Return the (x, y) coordinate for the center point of the cell that contains the specified text.  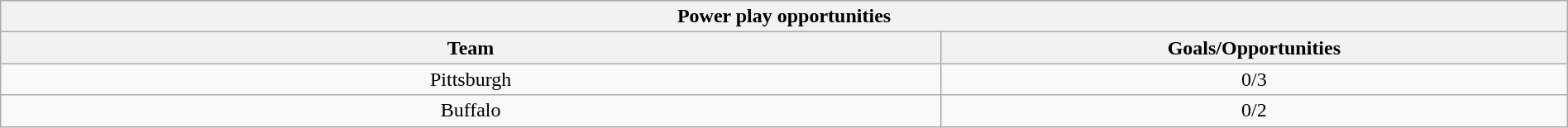
0/2 (1254, 111)
Team (471, 48)
Goals/Opportunities (1254, 48)
Power play opportunities (784, 17)
Buffalo (471, 111)
0/3 (1254, 79)
Pittsburgh (471, 79)
